Capture the cell that displays the provided text and extract its [x, y] central coordinate. 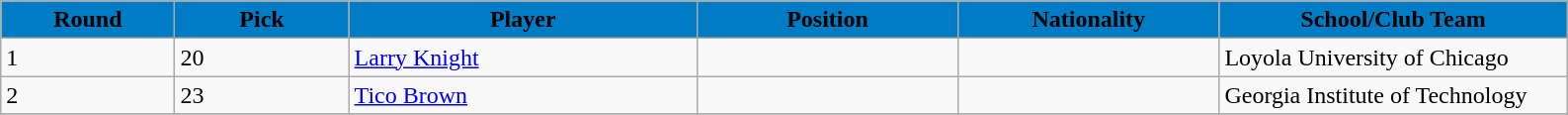
Position [827, 20]
1 [88, 57]
23 [262, 95]
20 [262, 57]
Player [523, 20]
Round [88, 20]
Tico Brown [523, 95]
Pick [262, 20]
School/Club Team [1393, 20]
Nationality [1089, 20]
Larry Knight [523, 57]
Loyola University of Chicago [1393, 57]
Georgia Institute of Technology [1393, 95]
2 [88, 95]
